For the text-containing cell, return its midpoint in (x, y) coordinate format. 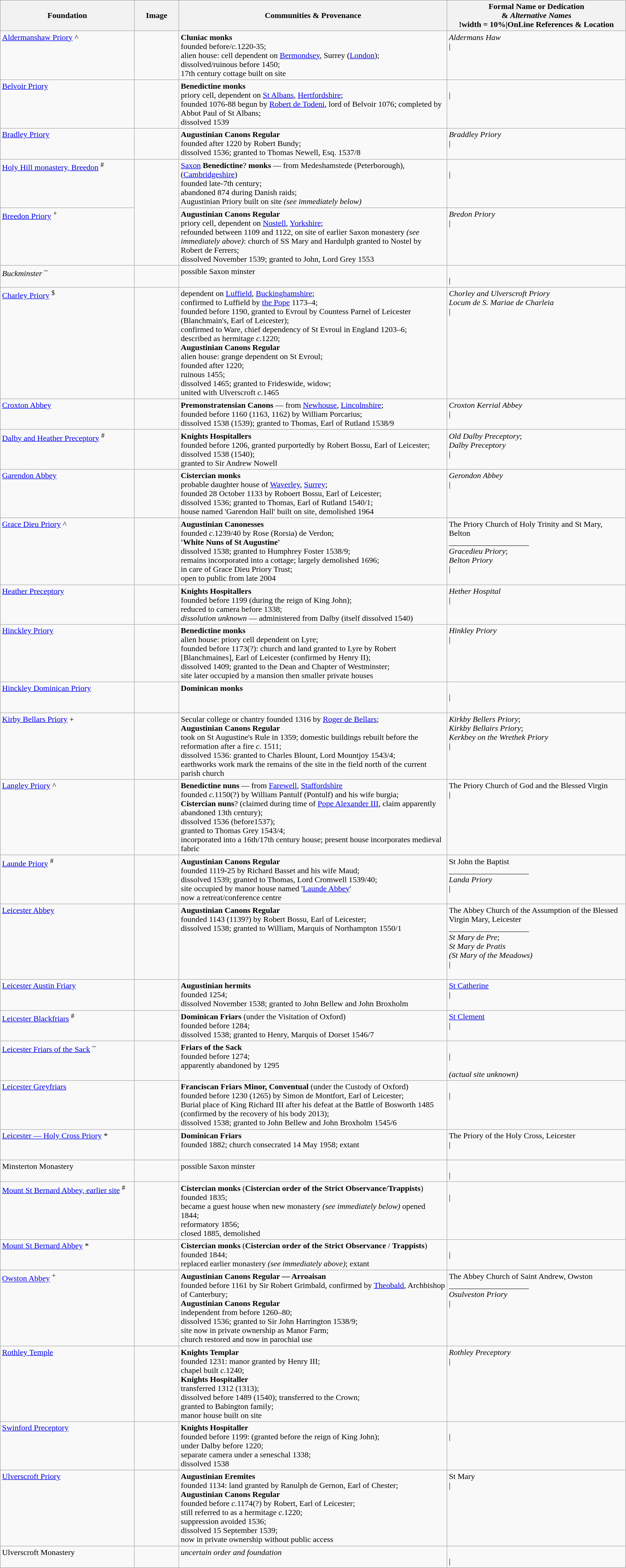
Ulverscroft Monastery (67, 1557)
Aldermans Haw| (536, 55)
Kirby Bellars Priory + (67, 746)
Braddley Priory| (536, 144)
uncertain order and foundation (313, 1557)
Hether Hospital| (536, 605)
Swinford Preceptory (67, 1446)
Leicester Friars of the Sack ~ (67, 1061)
Belvoir Priory (67, 104)
Mount St Bernard Abbey * (67, 1255)
The Priory Church of God and the Blessed Virgin| (536, 818)
Ulverscroft Priory (67, 1508)
Croxton Kerrial Abbey| (536, 414)
Aldermanshaw Priory ^ (67, 55)
Breedon Priory + (67, 237)
Leicester Austin Friary (67, 995)
Chorley and Ulverscroft PrioryLocum de S. Mariae de Charleia| (536, 343)
Grace Dieu Priory ^ (67, 551)
The Abbey Church of the Assumption of the Blessed Virgin Mary, Leicester____________________St Mary de Pre;St Mary de Pratis(St Mary of the Meadows)| (536, 942)
Augustinian Canons Regularfounded 1143 (1139?) by Robert Bossu, Earl of Leicester;dissolved 1538; granted to William, Marquis of Northampton 1550/1 (313, 942)
Heather Preceptory (67, 605)
Minsterton Monastery (67, 1171)
Hinkley Priory| (536, 653)
Charley Priory $ (67, 343)
Kirkby Bellers Priory;Kirkby Bellairs Priory;Kerkbey on the Wrethek Priory| (536, 746)
Old Dalby Preceptory;Dalby Preceptory| (536, 449)
Launde Priory # (67, 880)
Dominican monks (313, 697)
Hinckley Priory (67, 653)
Leicester Blackfriars # (67, 1026)
Rothley Preceptory| (536, 1384)
Augustinian hermitsfounded 1254;dissolved November 1538; granted to John Bellew and John Broxholm (313, 995)
St Clement| (536, 1026)
Gerondon Abbey| (536, 493)
Garendon Abbey (67, 493)
Bradley Priory (67, 144)
Leicester Greyfriars (67, 1105)
Cistercian monks (Cistercian order of the Strict Observance / Trappists)founded 1844;replaced earlier monastery (see immediately above); extant (313, 1255)
| (actual site unknown) (536, 1061)
The Priory Church of Holy Trinity and St Mary, Belton____________________Gracedieu Priory;Belton Priory| (536, 551)
Dalby and Heather Preceptory # (67, 449)
St Mary| (536, 1508)
Communities & Provenance (313, 16)
Friars of the Sackfounded before 1274;apparently abandoned by 1295 (313, 1061)
Foundation (67, 16)
Formal Name or Dedication & Alternative Names!width = 10%|OnLine References & Location (536, 16)
Holy Hill monastery, Breedon # (67, 183)
Knights Hospitallersfounded before 1206, granted purportedly by Robert Bossu, Earl of Leicester;dissolved 1538 (1540);granted to Sir Andrew Nowell (313, 449)
Leicester — Holy Cross Priory * (67, 1145)
Image (157, 16)
St John the Baptist____________________Landa Priory| (536, 880)
Augustinian Canons Regularfounded after 1220 by Robert Bundy;dissolved 1536; granted to Thomas Newell, Esq. 1537/8 (313, 144)
The Abbey Church of Saint Andrew, Owston____________________Osulveston Priory| (536, 1308)
Hinckley Dominican Priory (67, 697)
Leicester Abbey (67, 942)
St Catherine| (536, 995)
Dominican Friarsfounded 1882; church consecrated 14 May 1958; extant (313, 1145)
Rothley Temple (67, 1384)
Dominican Friars (under the Visitation of Oxford)founded before 1284;dissolved 1538; granted to Henry, Marquis of Dorset 1546/7 (313, 1026)
Croxton Abbey (67, 414)
Bredon Priory| (536, 237)
The Priory of the Holy Cross, Leicester| (536, 1145)
Mount St Bernard Abbey, earlier site # (67, 1210)
Buckminster ~ (67, 276)
Langley Priory ^ (67, 818)
Owston Abbey + (67, 1308)
